Capture the cell that displays the provided text and extract its [X, Y] central coordinate. 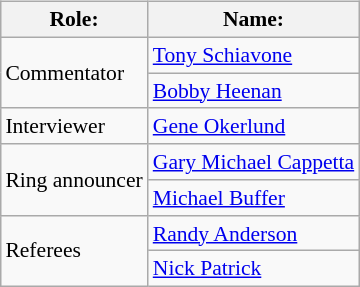
Gene Okerlund [254, 126]
Gary Michael Cappetta [254, 162]
Interviewer [74, 126]
Referees [74, 250]
Role: [74, 20]
Randy Anderson [254, 233]
Name: [254, 20]
Commentator [74, 72]
Tony Schiavone [254, 55]
Michael Buffer [254, 198]
Bobby Heenan [254, 91]
Ring announcer [74, 180]
Nick Patrick [254, 269]
